Output the [x, y] coordinate of the center of the cell containing the given text.  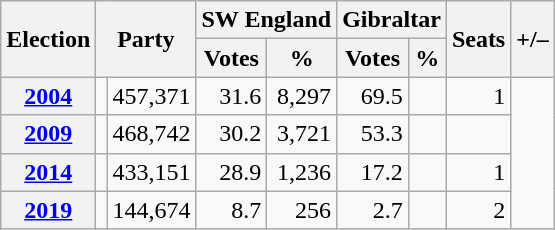
Party [146, 39]
3,721 [302, 134]
Seats [478, 39]
144,674 [152, 210]
1,236 [302, 172]
457,371 [152, 96]
468,742 [152, 134]
53.3 [373, 134]
2.7 [373, 210]
Gibraltar [392, 20]
SW England [266, 20]
+/– [532, 39]
433,151 [152, 172]
256 [302, 210]
2004 [48, 96]
69.5 [373, 96]
Election [48, 39]
8,297 [302, 96]
17.2 [373, 172]
2019 [48, 210]
31.6 [232, 96]
2009 [48, 134]
2014 [48, 172]
28.9 [232, 172]
8.7 [232, 210]
2 [478, 210]
30.2 [232, 134]
